Capture the cell that displays the provided text and extract its (X, Y) central coordinate. 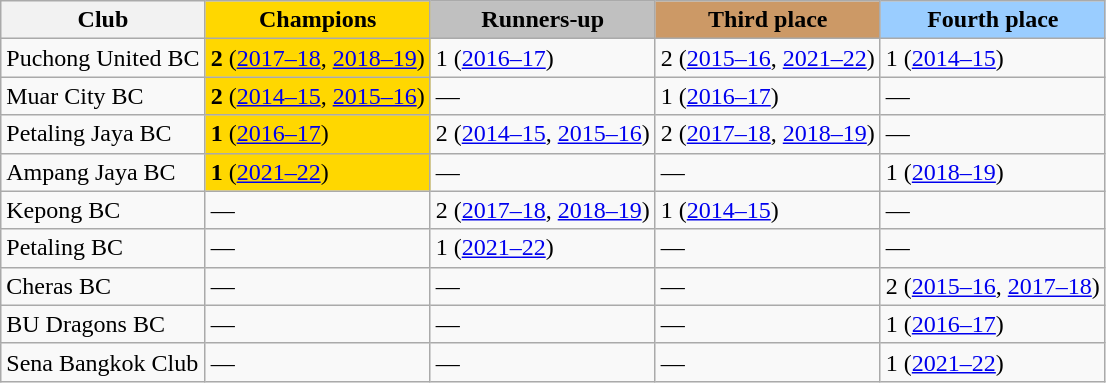
Cheras BC (103, 286)
Puchong United BC (103, 58)
2 (2015–16, 2021–22) (768, 58)
2 (2015–16, 2017–18) (992, 286)
Runners-up (542, 20)
BU Dragons BC (103, 324)
1 (2018–19) (992, 172)
Sena Bangkok Club (103, 362)
Third place (768, 20)
Muar City BC (103, 96)
Fourth place (992, 20)
Ampang Jaya BC (103, 172)
Petaling Jaya BC (103, 134)
Petaling BC (103, 248)
Champions (318, 20)
Club (103, 20)
Kepong BC (103, 210)
